For the text-containing cell, return its midpoint in (X, Y) coordinate format. 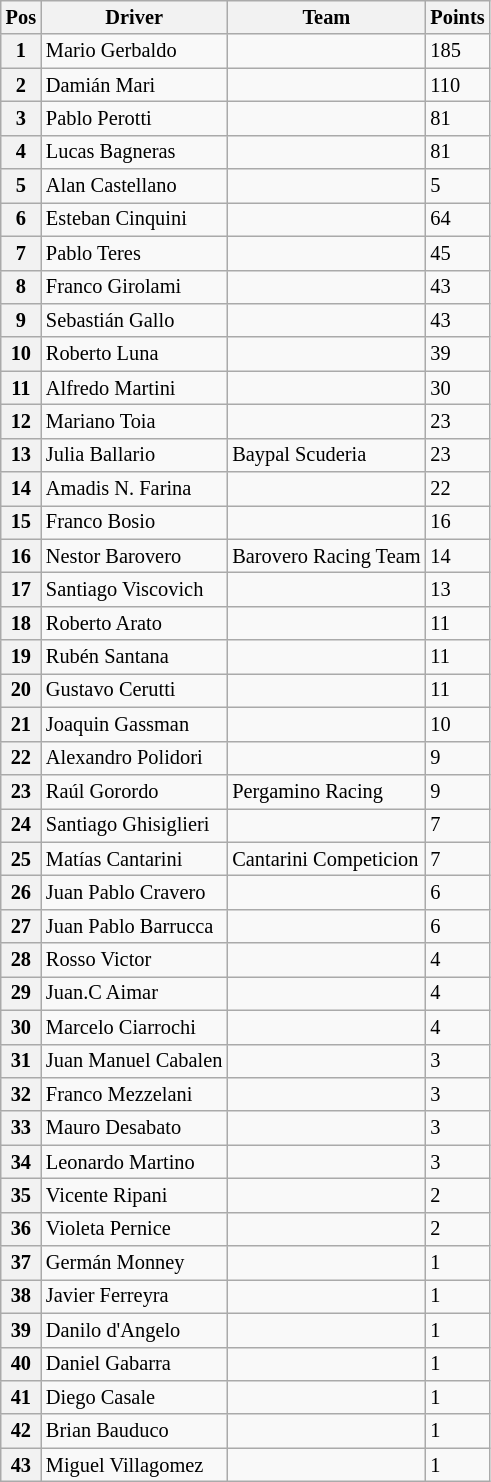
Mariano Toia (134, 421)
Julia Ballario (134, 455)
Mario Gerbaldo (134, 51)
Diego Casale (134, 1397)
15 (21, 522)
19 (21, 657)
Juan Pablo Barrucca (134, 926)
Pablo Perotti (134, 118)
Alexandro Polidori (134, 758)
Lucas Bagneras (134, 152)
Esteban Cinquini (134, 219)
Vicente Ripani (134, 1195)
Alan Castellano (134, 186)
33 (21, 1128)
Roberto Arato (134, 623)
Alfredo Martini (134, 388)
20 (21, 690)
Santiago Ghisiglieri (134, 825)
Franco Girolami (134, 287)
Cantarini Competicion (326, 859)
Javier Ferreyra (134, 1296)
Juan Pablo Cravero (134, 892)
42 (21, 1431)
29 (21, 993)
Pablo Teres (134, 253)
Pergamino Racing (326, 791)
26 (21, 892)
Driver (134, 17)
Team (326, 17)
27 (21, 926)
Joaquin Gassman (134, 724)
Damián Mari (134, 85)
Daniel Gabarra (134, 1364)
Rosso Victor (134, 960)
Points (457, 17)
Brian Bauduco (134, 1431)
34 (21, 1162)
Miguel Villagomez (134, 1465)
18 (21, 623)
Danilo d'Angelo (134, 1330)
Mauro Desabato (134, 1128)
25 (21, 859)
40 (21, 1364)
Matías Cantarini (134, 859)
Leonardo Martino (134, 1162)
Pos (21, 17)
8 (21, 287)
Santiago Viscovich (134, 589)
Baypal Scuderia (326, 455)
Violeta Pernice (134, 1229)
17 (21, 589)
185 (457, 51)
12 (21, 421)
38 (21, 1296)
24 (21, 825)
Juan Manuel Cabalen (134, 1061)
45 (457, 253)
31 (21, 1061)
Juan.C Aimar (134, 993)
21 (21, 724)
Amadis N. Farina (134, 489)
Raúl Gorordo (134, 791)
35 (21, 1195)
Franco Bosio (134, 522)
Barovero Racing Team (326, 556)
28 (21, 960)
Marcelo Ciarrochi (134, 1027)
36 (21, 1229)
Sebastián Gallo (134, 320)
Germán Monney (134, 1263)
Roberto Luna (134, 354)
Gustavo Cerutti (134, 690)
41 (21, 1397)
37 (21, 1263)
110 (457, 85)
Rubén Santana (134, 657)
Franco Mezzelani (134, 1094)
64 (457, 219)
32 (21, 1094)
Nestor Barovero (134, 556)
